Provide the [x, y] coordinate of the cell's center where the given text is located.  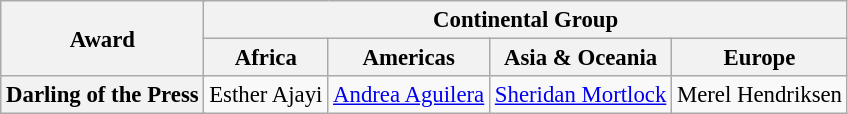
Continental Group [526, 20]
Darling of the Press [102, 95]
Asia & Oceania [581, 58]
Merel Hendriksen [760, 95]
Andrea Aguilera [409, 95]
Award [102, 38]
Esther Ajayi [266, 95]
Africa [266, 58]
Americas [409, 58]
Europe [760, 58]
Sheridan Mortlock [581, 95]
